Provide the (X, Y) coordinate of the cell's center where the given text is located.  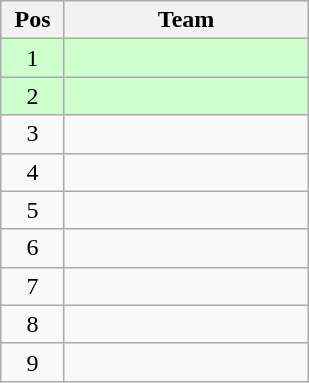
2 (33, 96)
Team (186, 20)
9 (33, 362)
7 (33, 286)
6 (33, 248)
8 (33, 324)
Pos (33, 20)
3 (33, 134)
1 (33, 58)
5 (33, 210)
4 (33, 172)
